Return the (x, y) coordinate for the center point of the cell that contains the specified text.  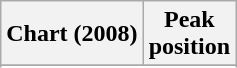
Chart (2008) (72, 34)
Peakposition (189, 34)
